Search for the cell housing the specified text and yield its (x, y) center coordinate. 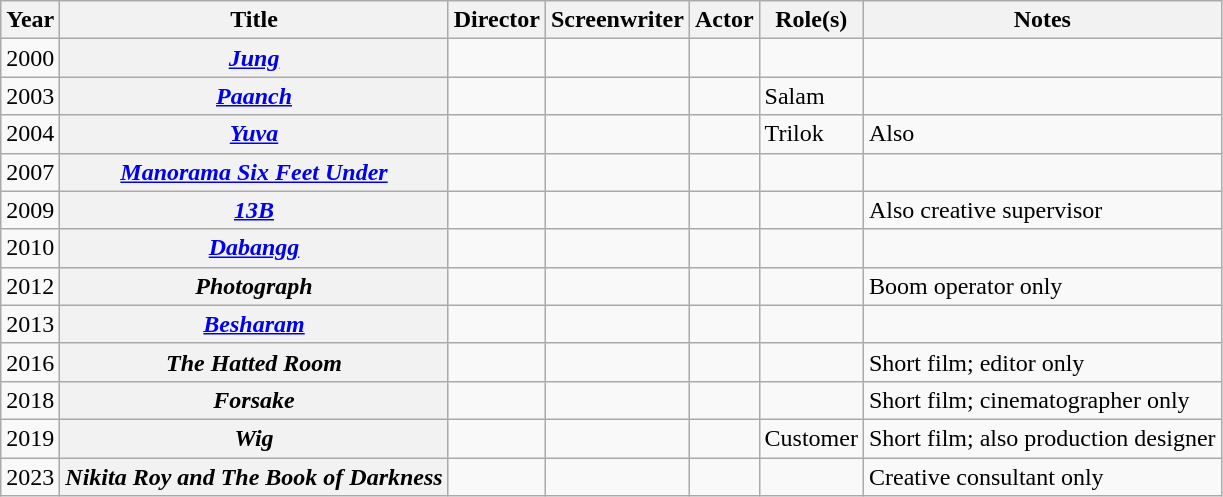
Short film; also production designer (1042, 438)
Also creative supervisor (1042, 210)
2013 (30, 324)
Actor (724, 20)
Screenwriter (617, 20)
Short film; cinematographer only (1042, 400)
Paanch (254, 96)
Short film; editor only (1042, 362)
Nikita Roy and The Book of Darkness (254, 477)
2000 (30, 58)
Photograph (254, 286)
2012 (30, 286)
Salam (811, 96)
Role(s) (811, 20)
Creative consultant only (1042, 477)
2010 (30, 248)
Manorama Six Feet Under (254, 172)
2004 (30, 134)
Dabangg (254, 248)
Forsake (254, 400)
13B (254, 210)
Director (496, 20)
The Hatted Room (254, 362)
2007 (30, 172)
2009 (30, 210)
Wig (254, 438)
Customer (811, 438)
Besharam (254, 324)
2016 (30, 362)
Title (254, 20)
Jung (254, 58)
Notes (1042, 20)
2019 (30, 438)
2003 (30, 96)
Trilok (811, 134)
Boom operator only (1042, 286)
Yuva (254, 134)
2023 (30, 477)
Year (30, 20)
2018 (30, 400)
Also (1042, 134)
